Identify which cell holds the provided text, then report its [x, y] central coordinate. 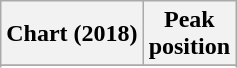
Peakposition [189, 34]
Chart (2018) [72, 34]
